Provide the [X, Y] coordinate of the cell's center where the given text is located.  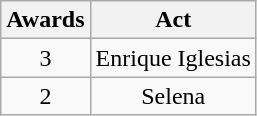
Selena [173, 96]
Awards [46, 20]
Enrique Iglesias [173, 58]
3 [46, 58]
Act [173, 20]
2 [46, 96]
